Find where the given text appears and provide that cell's center as (x, y) coordinate. 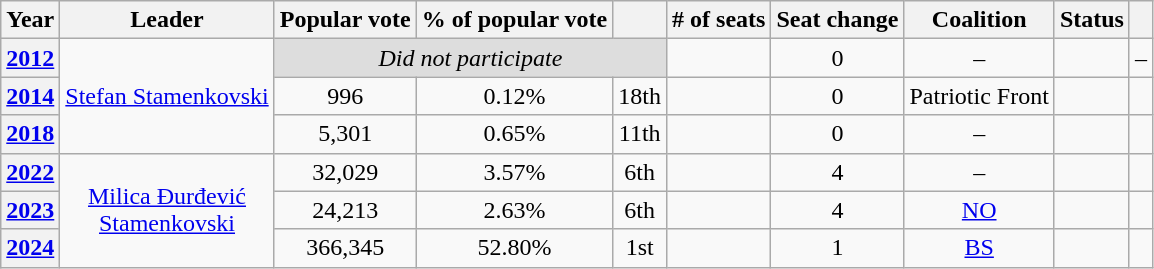
2018 (30, 134)
BS (979, 248)
% of popular vote (514, 20)
366,345 (345, 248)
Milica ĐurđevićStamenkovski (167, 210)
Year (30, 20)
NO (979, 210)
1 (838, 248)
3.57% (514, 172)
996 (345, 96)
Status (1092, 20)
Leader (167, 20)
Did not participate (470, 58)
52.80% (514, 248)
32,029 (345, 172)
2024 (30, 248)
24,213 (345, 210)
0.12% (514, 96)
Seat change (838, 20)
2.63% (514, 210)
Patriotic Front (979, 96)
2014 (30, 96)
18th (640, 96)
Coalition (979, 20)
5,301 (345, 134)
2023 (30, 210)
2012 (30, 58)
Popular vote (345, 20)
1st (640, 248)
0.65% (514, 134)
Stefan Stamenkovski (167, 96)
11th (640, 134)
# of seats (719, 20)
2022 (30, 172)
